For the text-containing cell, return its midpoint in (X, Y) coordinate format. 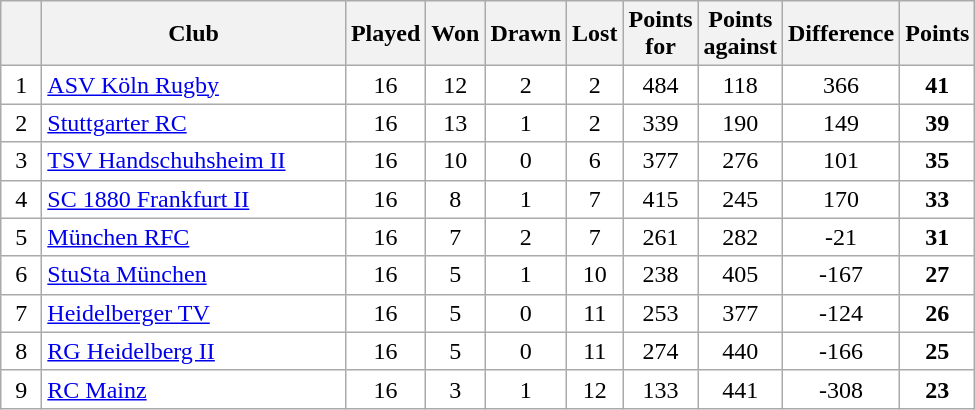
TSV Handschuhsheim II (194, 161)
484 (660, 85)
RG Heidelberg II (194, 351)
-21 (840, 237)
170 (840, 199)
9 (22, 389)
441 (740, 389)
StuSta München (194, 275)
25 (938, 351)
Difference (840, 34)
366 (840, 85)
23 (938, 389)
274 (660, 351)
Won (456, 34)
-167 (840, 275)
SC 1880 Frankfurt II (194, 199)
31 (938, 237)
Played (385, 34)
27 (938, 275)
-308 (840, 389)
Drawn (526, 34)
118 (740, 85)
405 (740, 275)
Points for (660, 34)
-124 (840, 313)
35 (938, 161)
238 (660, 275)
13 (456, 123)
4 (22, 199)
276 (740, 161)
RC Mainz (194, 389)
Points against (740, 34)
39 (938, 123)
101 (840, 161)
Points (938, 34)
ASV Köln Rugby (194, 85)
261 (660, 237)
415 (660, 199)
-166 (840, 351)
Heidelberger TV (194, 313)
149 (840, 123)
München RFC (194, 237)
33 (938, 199)
440 (740, 351)
253 (660, 313)
41 (938, 85)
339 (660, 123)
245 (740, 199)
282 (740, 237)
Stuttgarter RC (194, 123)
26 (938, 313)
Club (194, 34)
190 (740, 123)
133 (660, 389)
Lost (595, 34)
